Detect which cell encompasses the target text, then output its (x, y) center coordinate. 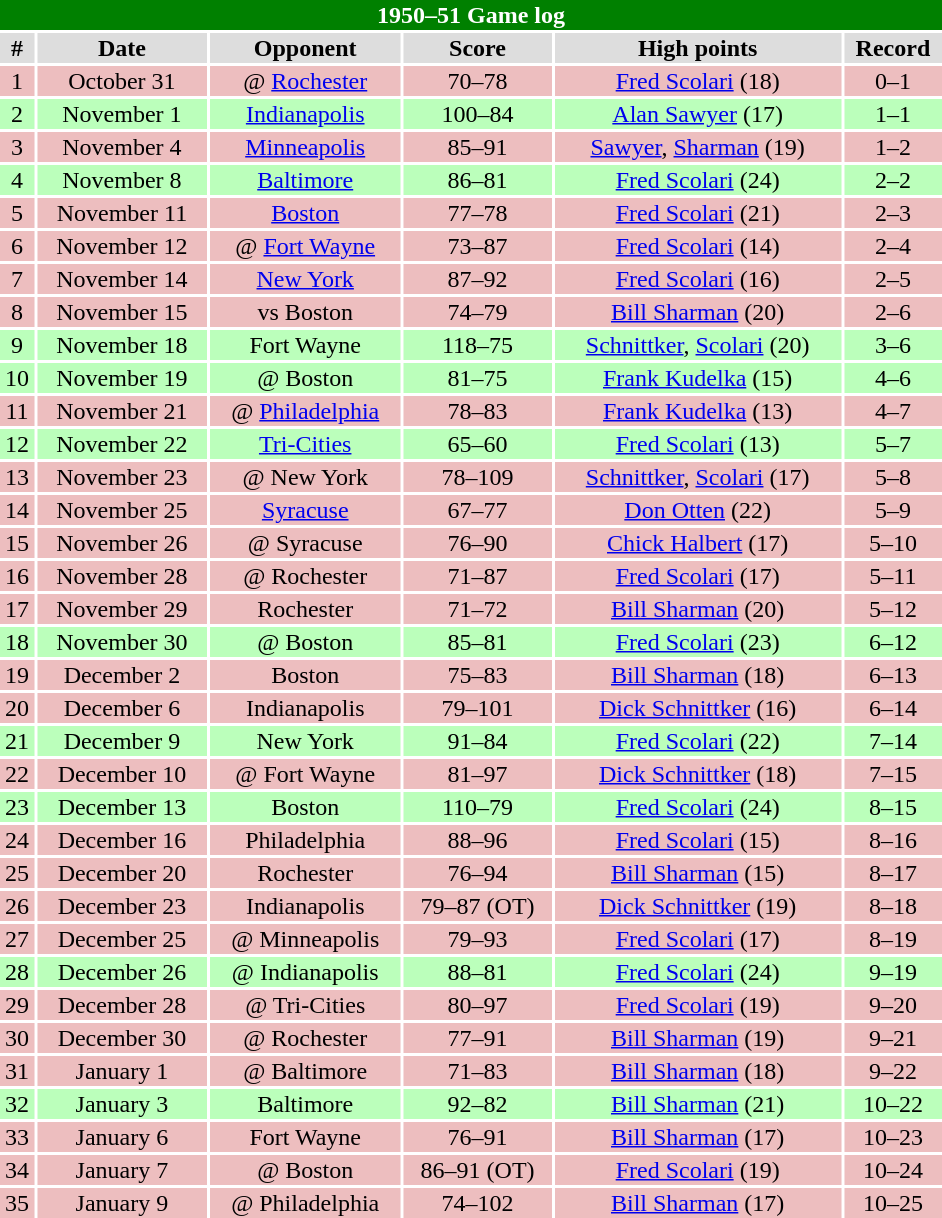
86–91 (OT) (478, 1170)
3 (17, 147)
76–90 (478, 543)
Bill Sharman (21) (697, 1104)
21 (17, 741)
November 15 (122, 312)
118–75 (478, 345)
10–24 (893, 1170)
Fred Scolari (13) (697, 444)
November 30 (122, 642)
6–12 (893, 642)
5–12 (893, 609)
30 (17, 1038)
5–10 (893, 543)
December 26 (122, 972)
Bill Sharman (19) (697, 1038)
Fred Scolari (22) (697, 741)
November 1 (122, 114)
Fred Scolari (21) (697, 213)
25 (17, 873)
74–79 (478, 312)
19 (17, 675)
79–93 (478, 939)
33 (17, 1137)
13 (17, 477)
23 (17, 807)
Alan Sawyer (17) (697, 114)
@ Syracuse (306, 543)
# (17, 48)
Schnittker, Scolari (20) (697, 345)
1–2 (893, 147)
9–22 (893, 1071)
10 (17, 378)
Philadelphia (306, 840)
8–19 (893, 939)
4–6 (893, 378)
January 6 (122, 1137)
16 (17, 576)
78–83 (478, 411)
November 28 (122, 576)
32 (17, 1104)
65–60 (478, 444)
77–91 (478, 1038)
2–2 (893, 180)
High points (697, 48)
November 8 (122, 180)
Fred Scolari (15) (697, 840)
7–14 (893, 741)
Score (478, 48)
December 9 (122, 741)
22 (17, 774)
November 22 (122, 444)
Minneapolis (306, 147)
17 (17, 609)
Bill Sharman (15) (697, 873)
3–6 (893, 345)
1950–51 Game log (471, 15)
7–15 (893, 774)
Chick Halbert (17) (697, 543)
Frank Kudelka (13) (697, 411)
December 6 (122, 708)
9 (17, 345)
Frank Kudelka (15) (697, 378)
October 31 (122, 81)
9–19 (893, 972)
85–81 (478, 642)
27 (17, 939)
71–72 (478, 609)
December 13 (122, 807)
December 23 (122, 906)
8 (17, 312)
January 7 (122, 1170)
8–18 (893, 906)
2–6 (893, 312)
December 2 (122, 675)
6–13 (893, 675)
4 (17, 180)
80–97 (478, 1005)
5–8 (893, 477)
December 30 (122, 1038)
35 (17, 1203)
1–1 (893, 114)
November 14 (122, 279)
Opponent (306, 48)
0–1 (893, 81)
31 (17, 1071)
@ Tri-Cities (306, 1005)
Syracuse (306, 510)
Dick Schnittker (16) (697, 708)
@ Indianapolis (306, 972)
December 20 (122, 873)
Record (893, 48)
January 3 (122, 1104)
November 25 (122, 510)
76–94 (478, 873)
71–83 (478, 1071)
10–22 (893, 1104)
November 23 (122, 477)
2 (17, 114)
67–77 (478, 510)
5–7 (893, 444)
6 (17, 246)
28 (17, 972)
December 25 (122, 939)
100–84 (478, 114)
Dick Schnittker (18) (697, 774)
88–96 (478, 840)
88–81 (478, 972)
81–97 (478, 774)
5 (17, 213)
10–25 (893, 1203)
November 11 (122, 213)
8–16 (893, 840)
91–84 (478, 741)
Sawyer, Sharman (19) (697, 147)
85–91 (478, 147)
14 (17, 510)
December 10 (122, 774)
January 9 (122, 1203)
6–14 (893, 708)
110–79 (478, 807)
11 (17, 411)
Dick Schnittker (19) (697, 906)
2–4 (893, 246)
79–101 (478, 708)
75–83 (478, 675)
15 (17, 543)
87–92 (478, 279)
8–17 (893, 873)
4–7 (893, 411)
November 4 (122, 147)
December 16 (122, 840)
November 19 (122, 378)
24 (17, 840)
78–109 (478, 477)
29 (17, 1005)
Tri-Cities (306, 444)
Schnittker, Scolari (17) (697, 477)
10–23 (893, 1137)
1 (17, 81)
2–5 (893, 279)
November 29 (122, 609)
November 21 (122, 411)
86–81 (478, 180)
74–102 (478, 1203)
Fred Scolari (18) (697, 81)
@ Baltimore (306, 1071)
71–87 (478, 576)
26 (17, 906)
18 (17, 642)
5–11 (893, 576)
@ Minneapolis (306, 939)
9–21 (893, 1038)
December 28 (122, 1005)
73–87 (478, 246)
20 (17, 708)
Date (122, 48)
76–91 (478, 1137)
November 12 (122, 246)
81–75 (478, 378)
70–78 (478, 81)
Fred Scolari (14) (697, 246)
92–82 (478, 1104)
Fred Scolari (23) (697, 642)
5–9 (893, 510)
@ New York (306, 477)
12 (17, 444)
2–3 (893, 213)
November 18 (122, 345)
Fred Scolari (16) (697, 279)
34 (17, 1170)
7 (17, 279)
79–87 (OT) (478, 906)
vs Boston (306, 312)
77–78 (478, 213)
9–20 (893, 1005)
Don Otten (22) (697, 510)
November 26 (122, 543)
8–15 (893, 807)
January 1 (122, 1071)
